Detect which cell encompasses the target text, then output its [X, Y] center coordinate. 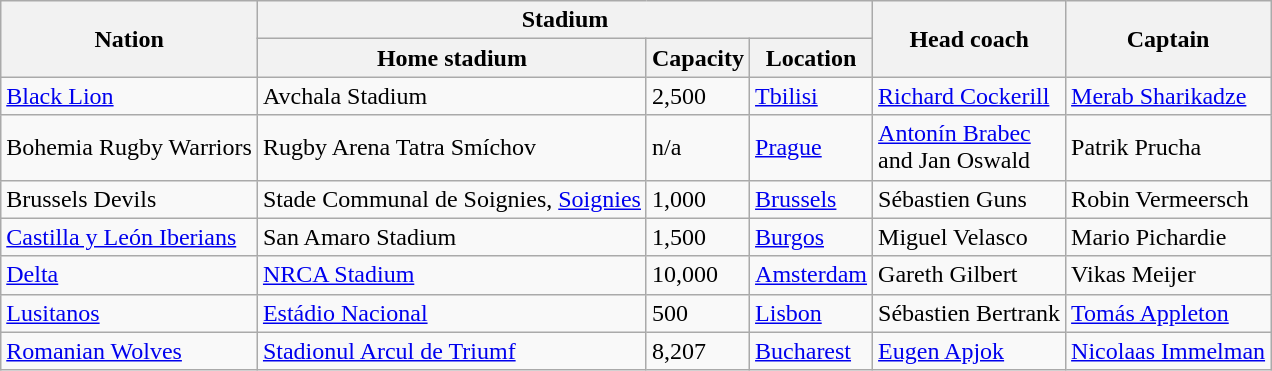
2,500 [698, 96]
Black Lion [130, 96]
Delta [130, 275]
Bucharest [812, 351]
Rugby Arena Tatra Smíchov [452, 148]
Estádio Nacional [452, 313]
Gareth Gilbert [970, 275]
500 [698, 313]
n/a [698, 148]
Amsterdam [812, 275]
1,000 [698, 199]
10,000 [698, 275]
Brussels [812, 199]
Stadionul Arcul de Triumf [452, 351]
Avchala Stadium [452, 96]
Head coach [970, 39]
Captain [1168, 39]
Lisbon [812, 313]
Robin Vermeersch [1168, 199]
Stade Communal de Soignies, Soignies [452, 199]
Merab Sharikadze [1168, 96]
Miguel Velasco [970, 237]
Eugen Apjok [970, 351]
1,500 [698, 237]
NRCA Stadium [452, 275]
Richard Cockerill [970, 96]
Tomás Appleton [1168, 313]
Sébastien Bertrank [970, 313]
Bohemia Rugby Warriors [130, 148]
Location [812, 58]
Tbilisi [812, 96]
Nation [130, 39]
Castilla y León Iberians [130, 237]
Home stadium [452, 58]
Vikas Meijer [1168, 275]
Capacity [698, 58]
Brussels Devils [130, 199]
Burgos [812, 237]
Prague [812, 148]
Patrik Prucha [1168, 148]
Sébastien Guns [970, 199]
Nicolaas Immelman [1168, 351]
San Amaro Stadium [452, 237]
8,207 [698, 351]
Romanian Wolves [130, 351]
Mario Pichardie [1168, 237]
Antonín Brabec and Jan Oswald [970, 148]
Stadium [564, 20]
Lusitanos [130, 313]
